Return the (x, y) coordinate for the center point of the cell that contains the specified text.  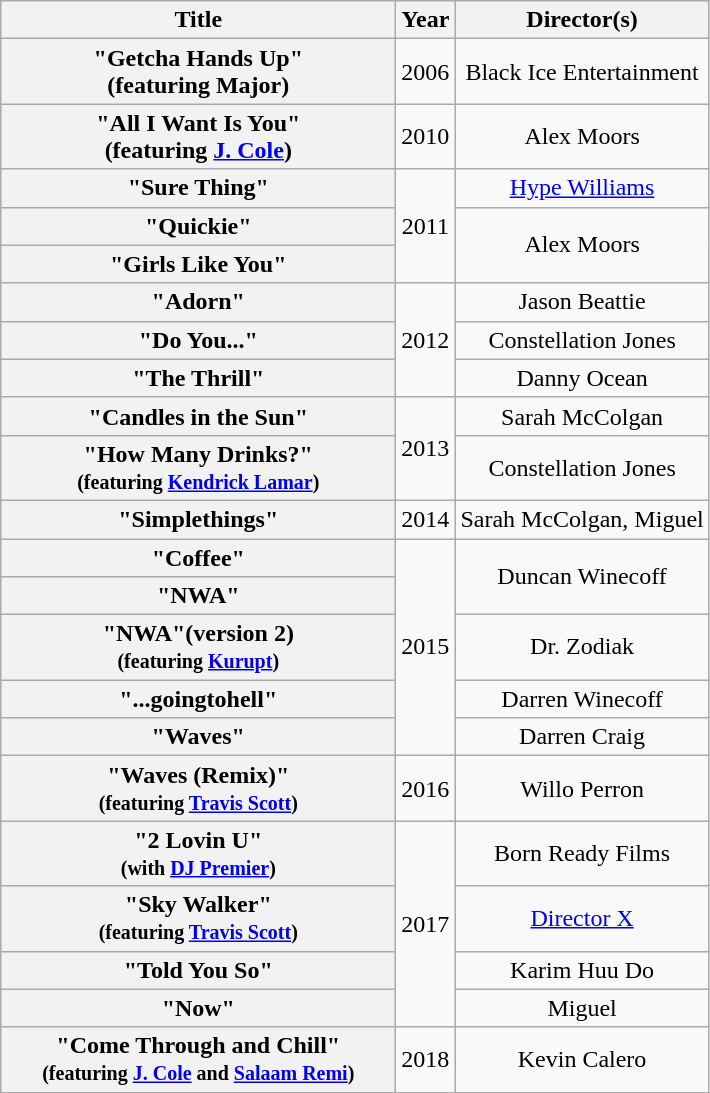
Hype Williams (582, 188)
Title (198, 20)
Duncan Winecoff (582, 576)
Director(s) (582, 20)
"Getcha Hands Up"(featuring Major) (198, 72)
"NWA" (198, 596)
"All I Want Is You"(featuring J. Cole) (198, 136)
Sarah McColgan (582, 416)
Danny Ocean (582, 378)
2006 (426, 72)
Year (426, 20)
Sarah McColgan, Miguel (582, 519)
2011 (426, 226)
Jason Beattie (582, 302)
"Girls Like You" (198, 264)
"Now" (198, 1008)
Darren Winecoff (582, 699)
"The Thrill" (198, 378)
"Waves" (198, 737)
"Quickie" (198, 226)
2018 (426, 1060)
"How Many Drinks?"(featuring Kendrick Lamar) (198, 468)
"2 Lovin U"(with DJ Premier) (198, 854)
2014 (426, 519)
"Waves (Remix)"(featuring Travis Scott) (198, 788)
"Coffee" (198, 557)
Kevin Calero (582, 1060)
2010 (426, 136)
2016 (426, 788)
2015 (426, 646)
"Adorn" (198, 302)
"...goingtohell" (198, 699)
"Sky Walker"(featuring Travis Scott) (198, 918)
"NWA"(version 2)(featuring Kurupt) (198, 648)
Dr. Zodiak (582, 648)
Darren Craig (582, 737)
"Simplethings" (198, 519)
Director X (582, 918)
Born Ready Films (582, 854)
Black Ice Entertainment (582, 72)
"Candles in the Sun" (198, 416)
"Come Through and Chill"(featuring J. Cole and Salaam Remi) (198, 1060)
2013 (426, 448)
"Told You So" (198, 970)
Miguel (582, 1008)
Karim Huu Do (582, 970)
2012 (426, 340)
Willo Perron (582, 788)
"Sure Thing" (198, 188)
2017 (426, 924)
"Do You..." (198, 340)
